Provide the [X, Y] coordinate of the cell's center where the given text is located.  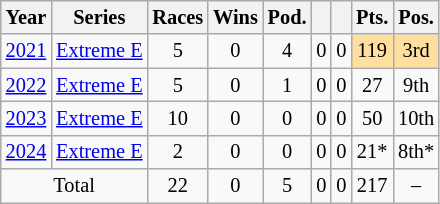
217 [372, 186]
2024 [26, 152]
2 [178, 152]
Pts. [372, 17]
2022 [26, 85]
8th* [416, 152]
9th [416, 85]
27 [372, 85]
Series [99, 17]
Wins [236, 17]
Races [178, 17]
– [416, 186]
3rd [416, 51]
21* [372, 152]
Year [26, 17]
Pos. [416, 17]
Pod. [288, 17]
119 [372, 51]
Total [74, 186]
2023 [26, 118]
1 [288, 85]
2021 [26, 51]
22 [178, 186]
10th [416, 118]
10 [178, 118]
50 [372, 118]
4 [288, 51]
